Scan for the cell matching the given text and deliver its (x, y) coordinate at center. 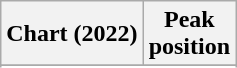
Chart (2022) (72, 34)
Peakposition (189, 34)
